Find where the given text appears and provide that cell's center as (X, Y) coordinate. 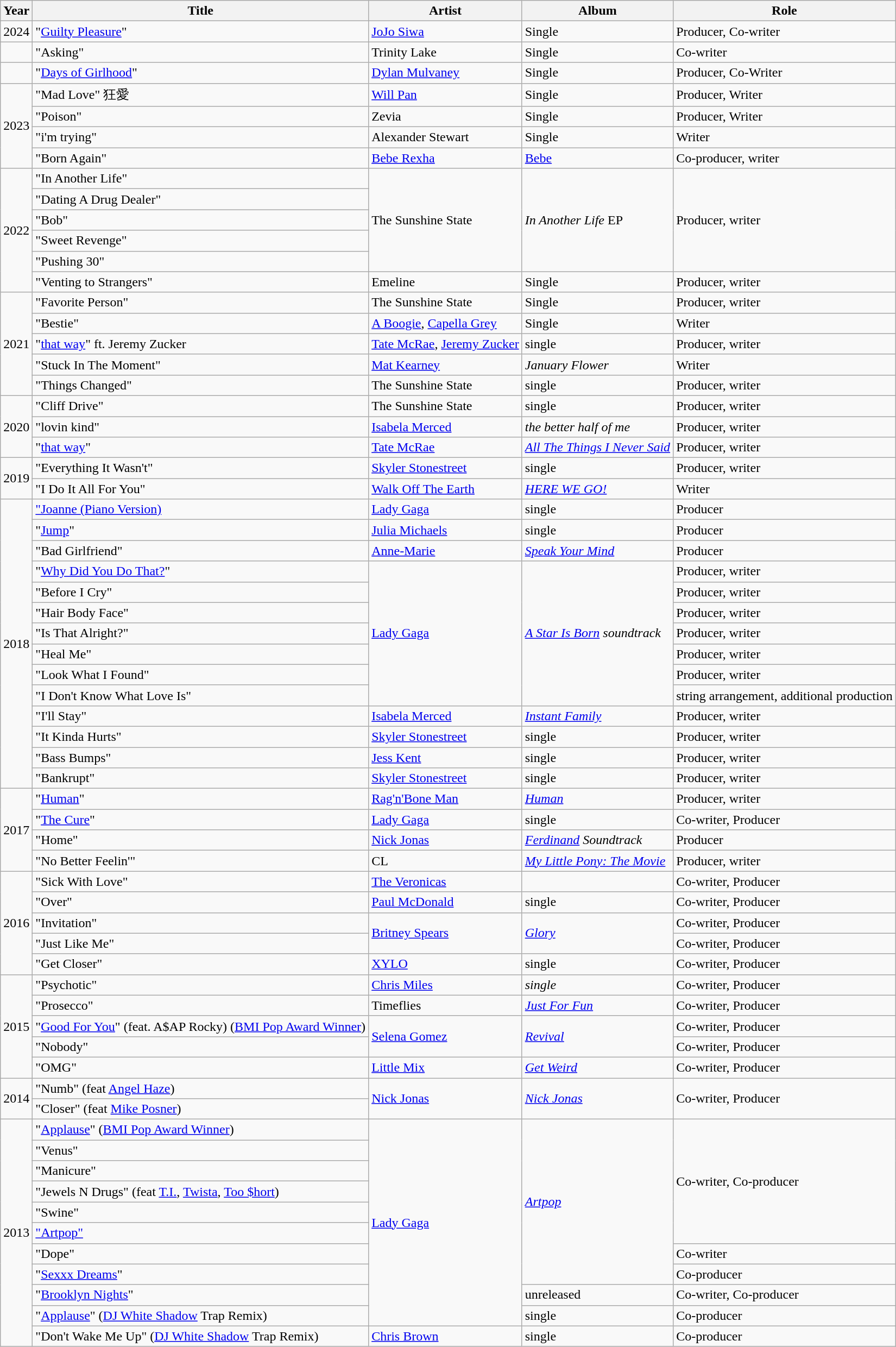
"Poison" (201, 117)
"Home" (201, 840)
Tate McRae, Jeremy Zucker (445, 344)
Speak Your Mind (597, 551)
"Days of Girlhood" (201, 73)
"Artpop" (201, 1233)
2020 (16, 426)
"Venus" (201, 1150)
2018 (16, 644)
"Before I Cry" (201, 592)
"Bob" (201, 220)
Get Weird (597, 1067)
"Don't Wake Me Up" (DJ White Shadow Trap Remix) (201, 1336)
2016 (16, 923)
"Get Closer" (201, 964)
Artist (445, 11)
Rag'n'Bone Man (445, 799)
"Look What I Found" (201, 675)
"Numb" (feat Angel Haze) (201, 1088)
2021 (16, 344)
Zevia (445, 117)
"Mad Love" 狂愛 (201, 95)
Bebe Rexha (445, 158)
Alexander Stewart (445, 137)
2022 (16, 230)
Producer, Co-Writer (785, 73)
"Over" (201, 902)
Instant Family (597, 716)
2017 (16, 830)
"Just Like Me" (201, 943)
"lovin kind" (201, 426)
Bebe (597, 158)
Little Mix (445, 1067)
"I Do It All For You" (201, 489)
2023 (16, 126)
string arrangement, additional production (785, 695)
Jess Kent (445, 758)
Mat Kearney (445, 364)
"Brooklyn Nights" (201, 1295)
Julia Michaels (445, 530)
"Psychotic" (201, 985)
Selena Gomez (445, 1036)
"Everything It Wasn't" (201, 468)
"Bankrupt" (201, 778)
"I'll Stay" (201, 716)
January Flower (597, 364)
Revival (597, 1036)
A Boogie, Capella Grey (445, 323)
2015 (16, 1026)
"Heal Me" (201, 654)
Will Pan (445, 95)
"Why Did You Do That?" (201, 571)
Chris Brown (445, 1336)
Timeflies (445, 1005)
Producer, Co-writer (785, 32)
"Bad Girlfriend" (201, 551)
Role (785, 11)
The Veronicas (445, 882)
"Venting to Strangers" (201, 282)
"Joanne (Piano Version) (201, 509)
"Sexxx Dreams" (201, 1274)
"Things Changed" (201, 385)
"OMG" (201, 1067)
JoJo Siwa (445, 32)
"Favorite Person" (201, 303)
unreleased (597, 1295)
"Stuck In The Moment" (201, 364)
Walk Off The Earth (445, 489)
"Manicure" (201, 1171)
Paul McDonald (445, 902)
In Another Life EP (597, 220)
"Nobody" (201, 1047)
"Prosecco" (201, 1005)
Dylan Mulvaney (445, 73)
My Little Pony: The Movie (597, 861)
"Hair Body Face" (201, 613)
Title (201, 11)
2019 (16, 479)
"No Better Feelin'" (201, 861)
"Swine" (201, 1212)
Britney Spears (445, 933)
2014 (16, 1098)
Tate McRae (445, 448)
"Applause" (DJ White Shadow Trap Remix) (201, 1315)
"Cliff Drive" (201, 406)
"Dope" (201, 1254)
"Dating A Drug Dealer" (201, 199)
Glory (597, 933)
Co-producer, writer (785, 158)
A Star Is Born soundtrack (597, 633)
HERE WE GO! (597, 489)
"I Don't Know What Love Is" (201, 695)
"Sick With Love" (201, 882)
All The Things I Never Said (597, 448)
"In Another Life" (201, 179)
"that way" (201, 448)
"i'm trying" (201, 137)
XYLO (445, 964)
"Sweet Revenge" (201, 241)
the better half of me (597, 426)
"Is That Alright?" (201, 633)
"Applause" (BMI Pop Award Winner) (201, 1130)
"It Kinda Hurts" (201, 737)
Artpop (597, 1202)
Year (16, 11)
2013 (16, 1233)
Trinity Lake (445, 52)
"Bestie" (201, 323)
"Invitation" (201, 923)
"Pushing 30" (201, 261)
"Closer" (feat Mike Posner) (201, 1109)
Just For Fun (597, 1005)
CL (445, 861)
"Born Again" (201, 158)
Album (597, 11)
"Jewels N Drugs" (feat T.I., Twista, Too $hort) (201, 1192)
Ferdinand Soundtrack (597, 840)
"Jump" (201, 530)
Anne-Marie (445, 551)
Chris Miles (445, 985)
"Asking" (201, 52)
Human (597, 799)
Emeline (445, 282)
2024 (16, 32)
"Bass Bumps" (201, 758)
"that way" ft. Jeremy Zucker (201, 344)
"Good For You" (feat. A$AP Rocky) (BMI Pop Award Winner) (201, 1026)
"Human" (201, 799)
"Guilty Pleasure" (201, 32)
"The Cure" (201, 820)
